Provide the (X, Y) coordinate of the cell's center where the given text is located.  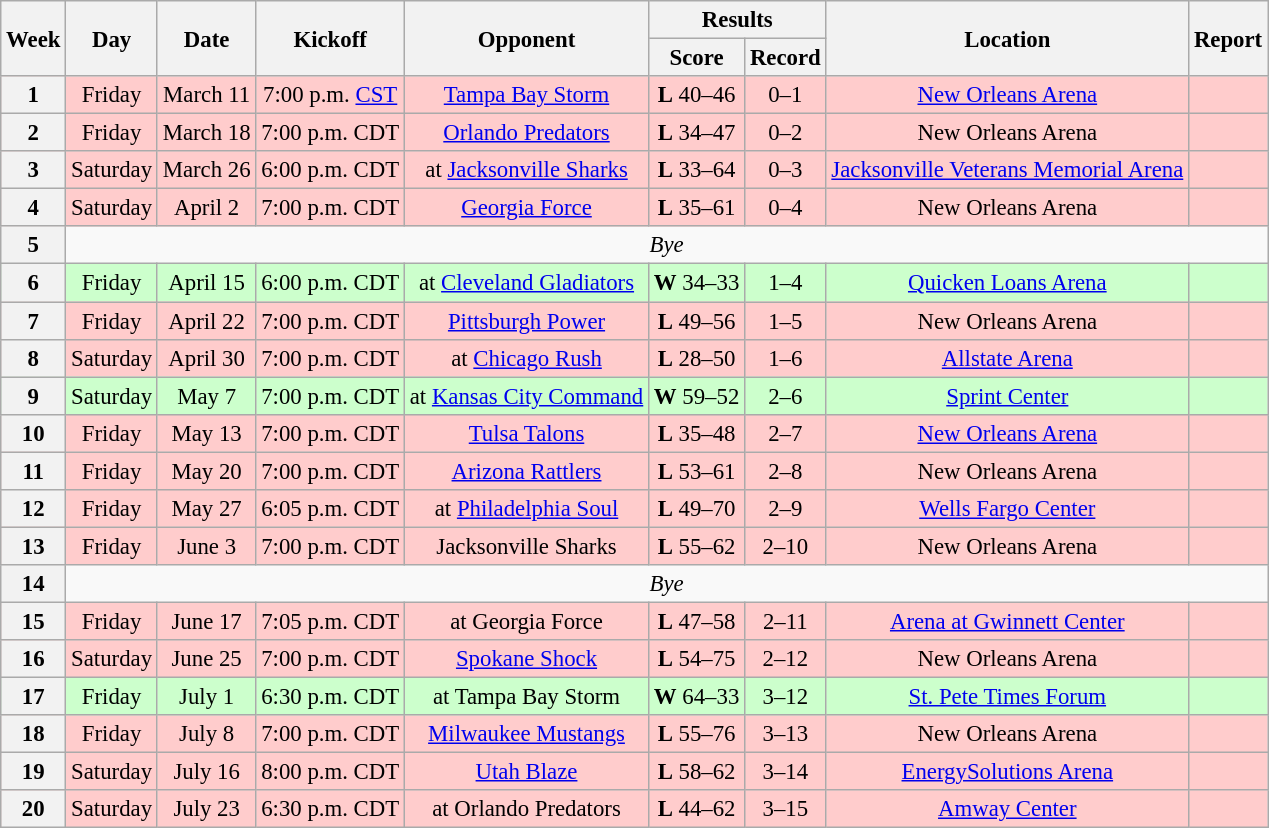
April 22 (206, 321)
0–1 (786, 95)
L 55–62 (697, 546)
L 35–48 (697, 433)
6 (34, 283)
July 23 (206, 809)
0–3 (786, 170)
April 30 (206, 358)
2–6 (786, 396)
10 (34, 433)
May 7 (206, 396)
Milwaukee Mustangs (526, 734)
L 44–62 (697, 809)
8 (34, 358)
6:05 p.m. CDT (330, 509)
June 25 (206, 659)
May 13 (206, 433)
9 (34, 396)
15 (34, 621)
Record (786, 58)
12 (34, 509)
at Orlando Predators (526, 809)
L 49–56 (697, 321)
Date (206, 38)
Location (1008, 38)
at Georgia Force (526, 621)
May 20 (206, 471)
5 (34, 245)
July 1 (206, 697)
March 11 (206, 95)
7 (34, 321)
May 27 (206, 509)
3–13 (786, 734)
July 8 (206, 734)
at Jacksonville Sharks (526, 170)
Georgia Force (526, 208)
at Philadelphia Soul (526, 509)
Spokane Shock (526, 659)
Allstate Arena (1008, 358)
L 33–64 (697, 170)
Kickoff (330, 38)
0–2 (786, 133)
3–15 (786, 809)
3–12 (786, 697)
Wells Fargo Center (1008, 509)
W 34–33 (697, 283)
St. Pete Times Forum (1008, 697)
Arizona Rattlers (526, 471)
L 58–62 (697, 772)
Arena at Gwinnett Center (1008, 621)
March 18 (206, 133)
0–4 (786, 208)
2–7 (786, 433)
18 (34, 734)
EnergySolutions Arena (1008, 772)
Orlando Predators (526, 133)
L 34–47 (697, 133)
1 (34, 95)
April 2 (206, 208)
2 (34, 133)
Report (1228, 38)
W 64–33 (697, 697)
March 26 (206, 170)
L 49–70 (697, 509)
Pittsburgh Power (526, 321)
June 17 (206, 621)
Tampa Bay Storm (526, 95)
L 54–75 (697, 659)
W 59–52 (697, 396)
Results (738, 20)
14 (34, 584)
Week (34, 38)
Jacksonville Veterans Memorial Arena (1008, 170)
1–6 (786, 358)
Day (112, 38)
3–14 (786, 772)
L 53–61 (697, 471)
Tulsa Talons (526, 433)
April 15 (206, 283)
July 16 (206, 772)
Quicken Loans Arena (1008, 283)
13 (34, 546)
19 (34, 772)
L 55–76 (697, 734)
June 3 (206, 546)
2–11 (786, 621)
Jacksonville Sharks (526, 546)
L 47–58 (697, 621)
7:00 p.m. CST (330, 95)
3 (34, 170)
at Tampa Bay Storm (526, 697)
Sprint Center (1008, 396)
1–4 (786, 283)
2–8 (786, 471)
2–12 (786, 659)
Utah Blaze (526, 772)
17 (34, 697)
Amway Center (1008, 809)
2–10 (786, 546)
1–5 (786, 321)
7:05 p.m. CDT (330, 621)
at Cleveland Gladiators (526, 283)
at Kansas City Command (526, 396)
Opponent (526, 38)
16 (34, 659)
11 (34, 471)
4 (34, 208)
L 40–46 (697, 95)
20 (34, 809)
Score (697, 58)
8:00 p.m. CDT (330, 772)
L 35–61 (697, 208)
2–9 (786, 509)
L 28–50 (697, 358)
at Chicago Rush (526, 358)
